From the cell containing the given text, extract its center point as (x, y) coordinate. 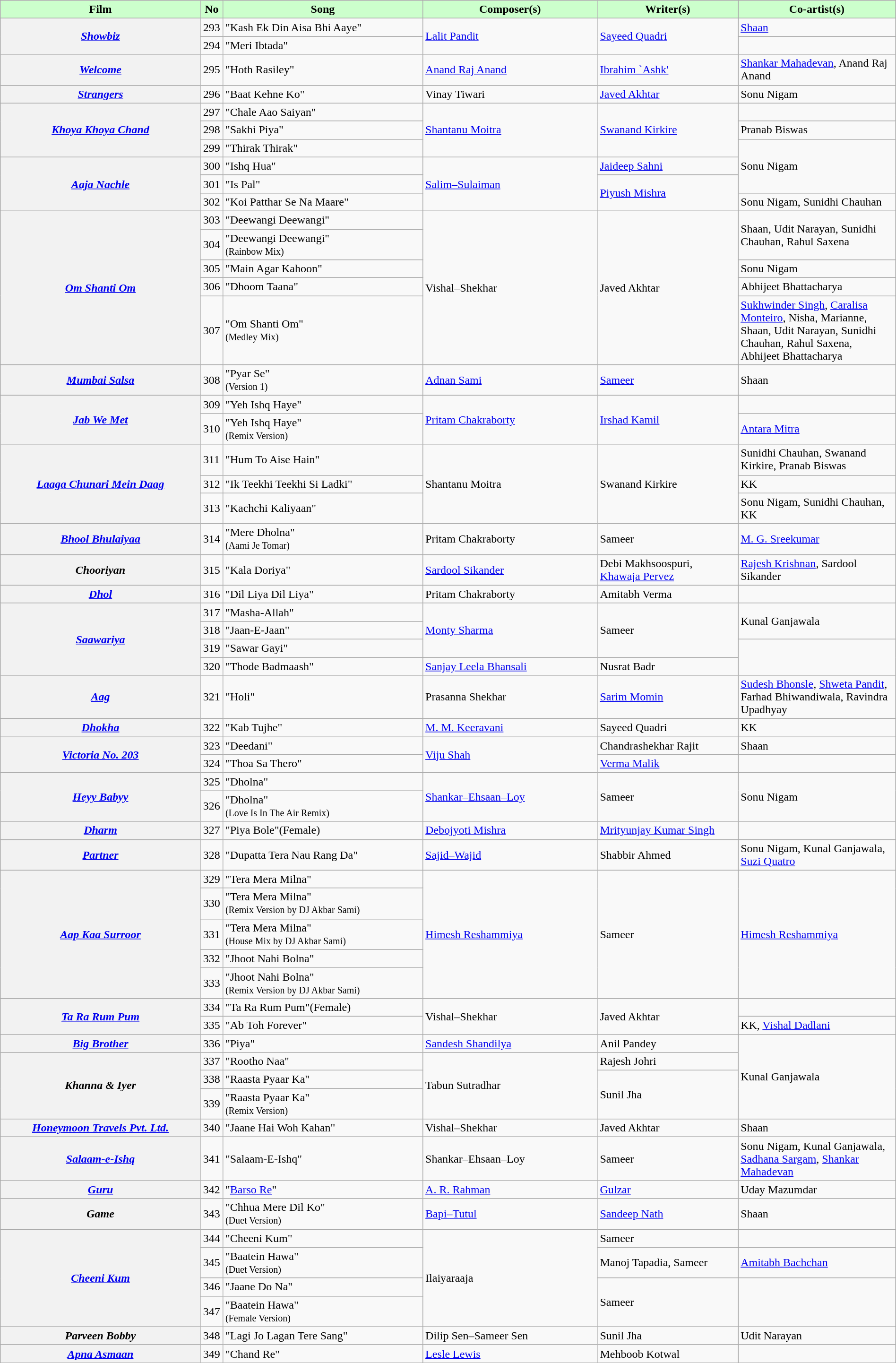
Prasanna Shekhar (510, 697)
"Dholna" (Love Is In The Air Remix) (322, 806)
Showbiz (101, 36)
"Sakhi Piya" (322, 130)
"Deewangi Deewangi" (Rainbow Mix) (322, 244)
Dhol (101, 594)
330 (212, 904)
Lesle Lewis (510, 1354)
Irshad Kamil (668, 420)
303 (212, 220)
"Baatein Hawa"(Duet Version) (322, 1263)
301 (212, 184)
Heyy Babyy (101, 797)
Mumbai Salsa (101, 380)
"Jaan-E-Jaan" (322, 630)
"Jhoot Nahi Bolna" (Remix Version by DJ Akbar Sami) (322, 983)
"Main Agar Kahoon" (322, 269)
Song (322, 9)
Partner (101, 854)
"Holi" (322, 697)
Abhijeet Bhattacharya (817, 287)
341 (212, 1159)
"Jhoot Nahi Bolna" (322, 958)
305 (212, 269)
Rajesh Krishnan, Sardool Sikander (817, 570)
"Ik Teekhi Teekhi Si Ladki" (322, 484)
338 (212, 1079)
299 (212, 148)
Parveen Bobby (101, 1336)
Anand Raj Anand (510, 70)
"Tera Mera Milna" (322, 879)
Viju Shah (510, 755)
349 (212, 1354)
Aag (101, 697)
"Jaane Hai Woh Kahan" (322, 1128)
345 (212, 1263)
333 (212, 983)
Dilip Sen–Sameer Sen (510, 1336)
"Chhua Mere Dil Ko"(Duet Version) (322, 1214)
Sarim Momin (668, 697)
Sanjay Leela Bhansali (510, 666)
"Kala Doriya" (322, 570)
323 (212, 746)
M. G. Sreekumar (817, 539)
296 (212, 94)
Pranab Biswas (817, 130)
"Koi Patthar Se Na Maare" (322, 202)
334 (212, 1007)
"Piya" (322, 1043)
348 (212, 1336)
Ibrahim `Ashk' (668, 70)
Rajesh Johri (668, 1061)
"Om Shanti Om" (Medley Mix) (322, 330)
Sonu Nigam, Kunal Ganjawala, Sadhana Sargam, Shankar Mahadevan (817, 1159)
317 (212, 612)
"Dhoom Taana" (322, 287)
Udit Narayan (817, 1336)
"Sawar Gayi" (322, 648)
320 (212, 666)
Laaga Chunari Mein Daag (101, 484)
Ilaiyaraaja (510, 1278)
Monty Sharma (510, 630)
Big Brother (101, 1043)
327 (212, 830)
No (212, 9)
"Ta Ra Rum Pum"(Female) (322, 1007)
"Jaane Do Na" (322, 1287)
Dharm (101, 830)
329 (212, 879)
335 (212, 1025)
Sukhwinder Singh, Caralisa Monteiro, Nisha, Marianne, Shaan, Udit Narayan, Sunidhi Chauhan, Rahul Saxena, Abhijeet Bhattacharya (817, 330)
Dhokha (101, 728)
"Dholna" (322, 782)
295 (212, 70)
"Cheeni Kum" (322, 1238)
310 (212, 429)
Chooriyan (101, 570)
344 (212, 1238)
Verma Malik (668, 764)
326 (212, 806)
"Deedani" (322, 746)
Mehboob Kotwal (668, 1354)
297 (212, 112)
Victoria No. 203 (101, 755)
"Pyar Se" (Version 1) (322, 380)
331 (212, 934)
Welcome (101, 70)
293 (212, 27)
Manoj Tapadia, Sameer (668, 1263)
"Ishq Hua" (322, 166)
340 (212, 1128)
"Mere Dholna"(Aami Je Tomar) (322, 539)
Sandesh Shandilya (510, 1043)
Sardool Sikander (510, 570)
Om Shanti Om (101, 287)
316 (212, 594)
300 (212, 166)
Guru (101, 1190)
Salim–Sulaiman (510, 184)
"Salaam-E-Ishq" (322, 1159)
"Dupatta Tera Nau Rang Da" (322, 854)
Sonu Nigam, Sunidhi Chauhan (817, 202)
"Masha-Allah" (322, 612)
312 (212, 484)
342 (212, 1190)
Tabun Sutradhar (510, 1086)
332 (212, 958)
"Kab Tujhe" (322, 728)
318 (212, 630)
Sonu Nigam, Kunal Ganjawala, Suzi Quatro (817, 854)
Shabbir Ahmed (668, 854)
M. M. Keeravani (510, 728)
"Baatein Hawa"(Female Version) (322, 1311)
Debi Makhsoospuri, Khawaja Pervez (668, 570)
343 (212, 1214)
321 (212, 697)
Sonu Nigam, Sunidhi Chauhan, KK (817, 509)
Ta Ra Rum Pum (101, 1016)
"Kachchi Kaliyaan" (322, 509)
Mrityunjay Kumar Singh (668, 830)
Sunidhi Chauhan, Swanand Kirkire, Pranab Biswas (817, 459)
Chandrashekhar Rajit (668, 746)
346 (212, 1287)
Writer(s) (668, 9)
Lalit Pandit (510, 36)
"Yeh Ishq Haye" (322, 405)
Piyush Mishra (668, 193)
Bapi–Tutul (510, 1214)
307 (212, 330)
Game (101, 1214)
Uday Mazumdar (817, 1190)
311 (212, 459)
294 (212, 45)
KK, Vishal Dadlani (817, 1025)
Aaja Nachle (101, 184)
306 (212, 287)
Composer(s) (510, 9)
337 (212, 1061)
339 (212, 1104)
"Raasta Pyaar Ka" (322, 1079)
Nusrat Badr (668, 666)
"Lagi Jo Lagan Tere Sang" (322, 1336)
Sudesh Bhonsle, Shweta Pandit, Farhad Bhiwandiwala, Ravindra Upadhyay (817, 697)
Amitabh Verma (668, 594)
319 (212, 648)
298 (212, 130)
"Kash Ek Din Aisa Bhi Aaye" (322, 27)
Saawariya (101, 639)
"Dil Liya Dil Liya" (322, 594)
"Chand Re" (322, 1354)
Bhool Bhulaiyaa (101, 539)
313 (212, 509)
Co-artist(s) (817, 9)
325 (212, 782)
Film (101, 9)
"Hum To Aise Hain" (322, 459)
347 (212, 1311)
"Deewangi Deewangi" (322, 220)
"Ab Toh Forever" (322, 1025)
"Piya Bole"(Female) (322, 830)
Adnan Sami (510, 380)
314 (212, 539)
Shankar Mahadevan, Anand Raj Anand (817, 70)
Anil Pandey (668, 1043)
Khoya Khoya Chand (101, 130)
Khanna & Iyer (101, 1086)
"Tera Mera Milna" (Remix Version by DJ Akbar Sami) (322, 904)
"Rootho Naa" (322, 1061)
Vinay Tiwari (510, 94)
A. R. Rahman (510, 1190)
308 (212, 380)
Aap Kaa Surroor (101, 934)
Sandeep Nath (668, 1214)
304 (212, 244)
"Thode Badmaash" (322, 666)
"Meri Ibtada" (322, 45)
Honeymoon Travels Pvt. Ltd. (101, 1128)
"Baat Kehne Ko" (322, 94)
"Chale Aao Saiyan" (322, 112)
"Barso Re" (322, 1190)
328 (212, 854)
Strangers (101, 94)
336 (212, 1043)
"Is Pal" (322, 184)
322 (212, 728)
309 (212, 405)
Shaan, Udit Narayan, Sunidhi Chauhan, Rahul Saxena (817, 235)
Salaam-e-Ishq (101, 1159)
"Tera Mera Milna" (House Mix by DJ Akbar Sami) (322, 934)
Cheeni Kum (101, 1278)
Amitabh Bachchan (817, 1263)
315 (212, 570)
Debojyoti Mishra (510, 830)
Apna Asmaan (101, 1354)
"Thirak Thirak" (322, 148)
Antara Mitra (817, 429)
Gulzar (668, 1190)
"Thoa Sa Thero" (322, 764)
302 (212, 202)
"Yeh Ishq Haye"(Remix Version) (322, 429)
"Raasta Pyaar Ka" (Remix Version) (322, 1104)
Jab We Met (101, 420)
324 (212, 764)
"Hoth Rasiley" (322, 70)
Sajid–Wajid (510, 854)
Jaideep Sahni (668, 166)
